Search for the cell housing the specified text and yield its [x, y] center coordinate. 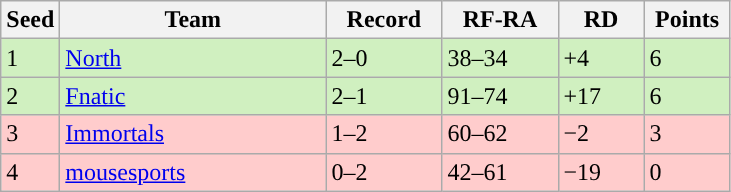
−19 [601, 172]
Points [687, 20]
0 [687, 172]
mousesports [193, 172]
4 [30, 172]
North [193, 58]
42–61 [500, 172]
Fnatic [193, 96]
2 [30, 96]
91–74 [500, 96]
Record [384, 20]
+4 [601, 58]
1–2 [384, 134]
2–1 [384, 96]
+17 [601, 96]
RF-RA [500, 20]
Seed [30, 20]
Immortals [193, 134]
1 [30, 58]
Team [193, 20]
−2 [601, 134]
38–34 [500, 58]
2–0 [384, 58]
RD [601, 20]
60–62 [500, 134]
0–2 [384, 172]
